Pinpoint the cell where the given text exists, returning its [X, Y] midpoint coordinate. 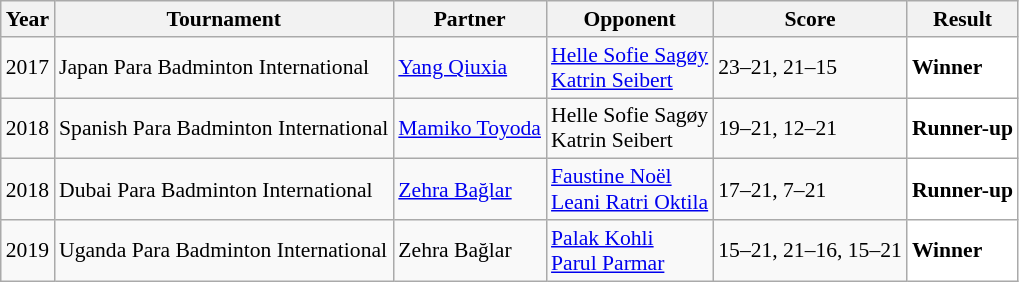
Tournament [224, 19]
Uganda Para Badminton International [224, 250]
2019 [28, 250]
Faustine Noël Leani Ratri Oktila [630, 190]
19–21, 12–21 [810, 128]
Opponent [630, 19]
Palak Kohli Parul Parmar [630, 250]
Spanish Para Badminton International [224, 128]
Japan Para Badminton International [224, 68]
Partner [470, 19]
15–21, 21–16, 15–21 [810, 250]
Yang Qiuxia [470, 68]
Result [962, 19]
Year [28, 19]
23–21, 21–15 [810, 68]
Dubai Para Badminton International [224, 190]
Mamiko Toyoda [470, 128]
Score [810, 19]
17–21, 7–21 [810, 190]
2017 [28, 68]
